Identify which cell holds the provided text, then report its (x, y) central coordinate. 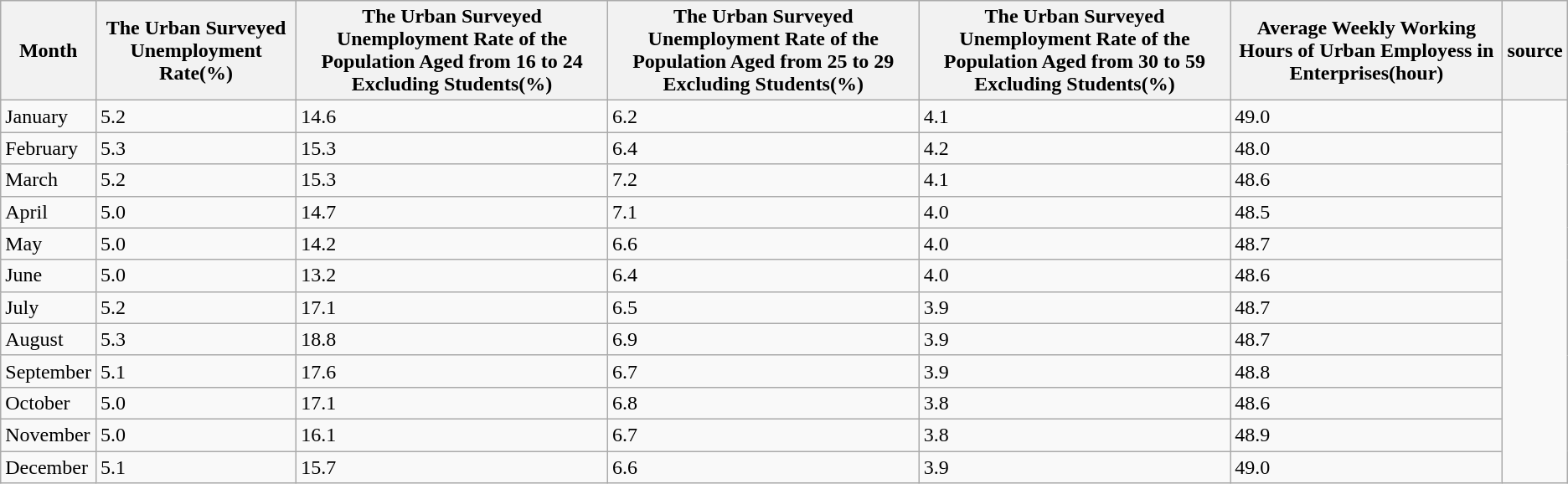
July (49, 307)
source (1534, 50)
The Urban Surveyed Unemployment Rate of the Population Aged from 16 to 24 Excluding Students(%) (452, 50)
March (49, 180)
14.7 (452, 212)
September (49, 371)
June (49, 275)
15.7 (452, 466)
48.9 (1367, 435)
6.8 (763, 403)
April (49, 212)
14.6 (452, 116)
Month (49, 50)
The Urban Surveyed Unemployment Rate of the Population Aged from 25 to 29 Excluding Students(%) (763, 50)
48.0 (1367, 148)
August (49, 339)
Average Weekly Working Hours of Urban Employess in Enterprises(hour) (1367, 50)
The Urban Surveyed Unemployment Rate(%) (196, 50)
November (49, 435)
7.2 (763, 180)
6.5 (763, 307)
14.2 (452, 244)
48.8 (1367, 371)
February (49, 148)
6.9 (763, 339)
December (49, 466)
May (49, 244)
17.6 (452, 371)
16.1 (452, 435)
October (49, 403)
January (49, 116)
The Urban Surveyed Unemployment Rate of the Population Aged from 30 to 59 Excluding Students(%) (1075, 50)
6.2 (763, 116)
13.2 (452, 275)
4.2 (1075, 148)
7.1 (763, 212)
18.8 (452, 339)
48.5 (1367, 212)
